Output the (X, Y) coordinate of the center of the cell containing the given text.  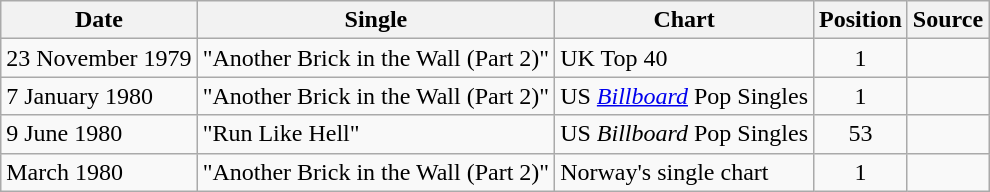
7 January 1980 (99, 96)
Chart (684, 20)
March 1980 (99, 172)
UK Top 40 (684, 58)
53 (861, 134)
Date (99, 20)
Source (948, 20)
Position (861, 20)
23 November 1979 (99, 58)
Norway's single chart (684, 172)
9 June 1980 (99, 134)
Single (376, 20)
"Run Like Hell" (376, 134)
